From the cell containing the given text, extract its center point as [x, y] coordinate. 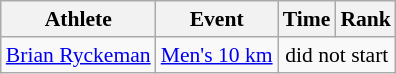
Time [307, 19]
Event [217, 19]
did not start [337, 55]
Brian Ryckeman [78, 55]
Athlete [78, 19]
Rank [366, 19]
Men's 10 km [217, 55]
